Detect which cell encompasses the target text, then output its (x, y) center coordinate. 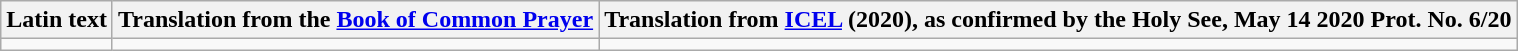
Translation from ICEL (2020), as confirmed by the Holy See, May 14 2020 Prot. No. 6/20 (1058, 20)
Translation from the Book of Common Prayer (355, 20)
Latin text (57, 20)
